Provide the (x, y) coordinate of the cell's center where the given text is located.  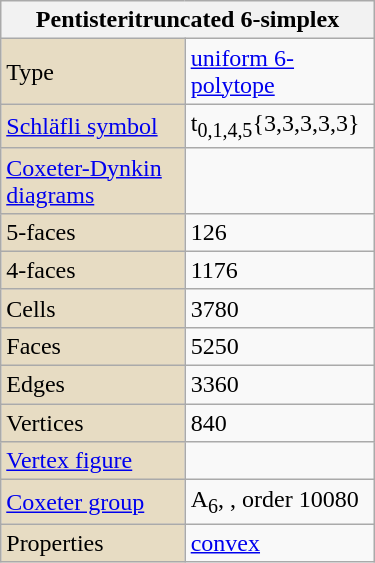
Pentisteritruncated 6-simplex (188, 20)
Coxeter group (93, 502)
3780 (280, 308)
Edges (93, 385)
Faces (93, 346)
uniform 6-polytope (280, 72)
4-faces (93, 270)
5250 (280, 346)
A6, , order 10080 (280, 502)
t0,1,4,5{3,3,3,3,3} (280, 126)
convex (280, 543)
5-faces (93, 232)
Vertices (93, 423)
Cells (93, 308)
3360 (280, 385)
Type (93, 72)
Coxeter-Dynkin diagrams (93, 180)
Schläfli symbol (93, 126)
Vertex figure (93, 461)
840 (280, 423)
1176 (280, 270)
126 (280, 232)
Properties (93, 543)
